Search for the cell housing the specified text and yield its [x, y] center coordinate. 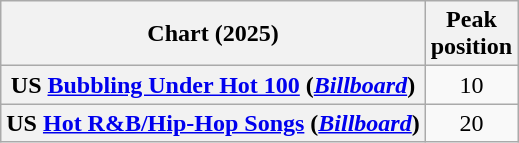
10 [471, 85]
Peakposition [471, 34]
US Bubbling Under Hot 100 (Billboard) [213, 85]
US Hot R&B/Hip-Hop Songs (Billboard) [213, 123]
Chart (2025) [213, 34]
20 [471, 123]
